Scan for the cell matching the given text and deliver its [x, y] coordinate at center. 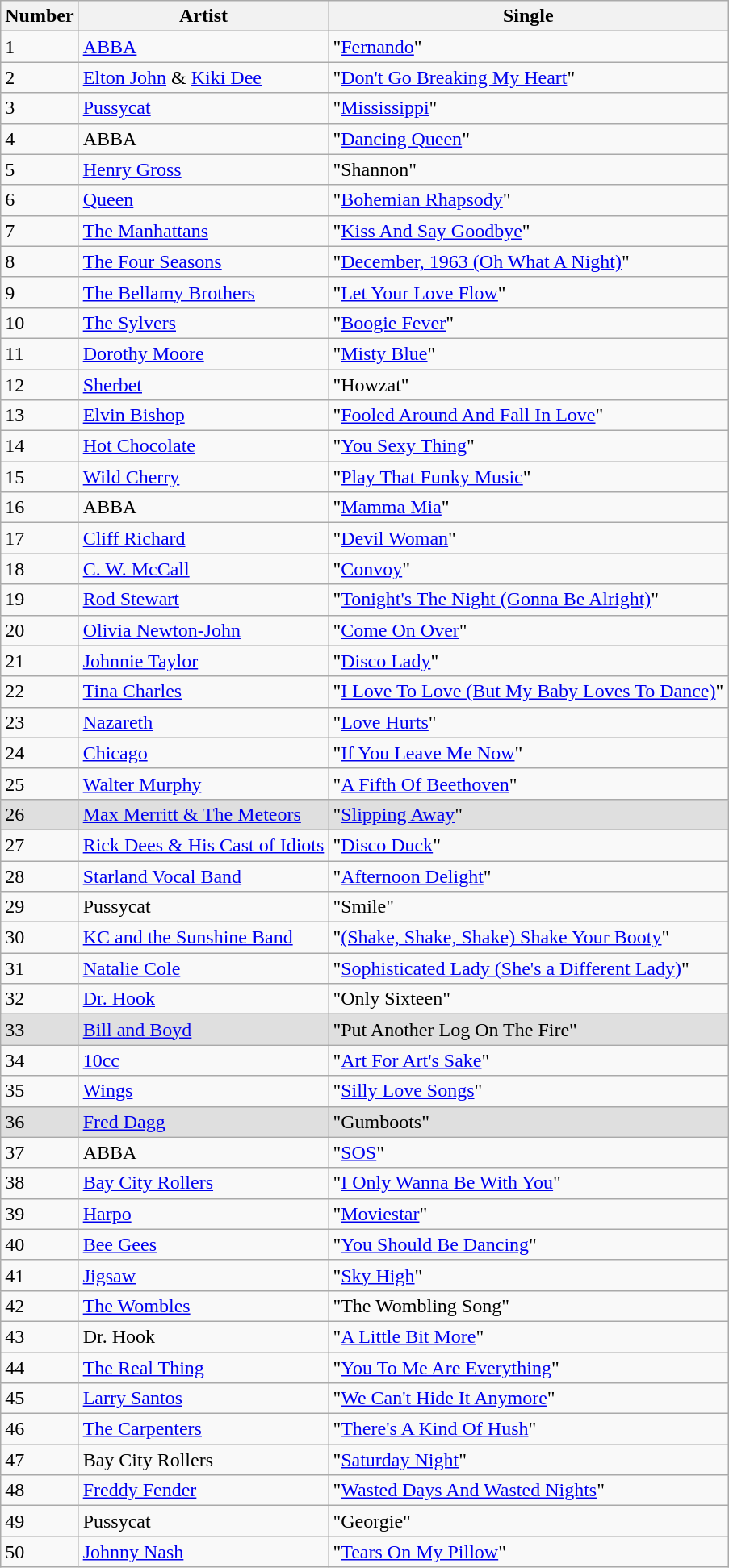
The Manhattans [203, 231]
13 [40, 416]
Nazareth [203, 722]
Bee Gees [203, 1244]
Olivia Newton-John [203, 630]
"Let Your Love Flow" [528, 292]
31 [40, 968]
"Come On Over" [528, 630]
"Wasted Days And Wasted Nights" [528, 1491]
Wild Cherry [203, 477]
"Convoy" [528, 569]
49 [40, 1521]
30 [40, 938]
Freddy Fender [203, 1491]
"Afternoon Delight" [528, 876]
Sherbet [203, 385]
"There's A Kind Of Hush" [528, 1429]
22 [40, 692]
The Sylvers [203, 323]
Jigsaw [203, 1275]
The Real Thing [203, 1368]
50 [40, 1552]
The Four Seasons [203, 261]
"Fernando" [528, 47]
Rod Stewart [203, 600]
"Slipping Away" [528, 814]
Henry Gross [203, 169]
4 [40, 139]
Wings [203, 1091]
Dorothy Moore [203, 353]
"Tears On My Pillow" [528, 1552]
The Wombles [203, 1306]
Walter Murphy [203, 784]
Harpo [203, 1214]
Natalie Cole [203, 968]
8 [40, 261]
46 [40, 1429]
9 [40, 292]
Chicago [203, 753]
47 [40, 1460]
"You Sexy Thing" [528, 446]
12 [40, 385]
Hot Chocolate [203, 446]
"December, 1963 (Oh What A Night)" [528, 261]
"Mamma Mia" [528, 508]
14 [40, 446]
37 [40, 1152]
"Tonight's The Night (Gonna Be Alright)" [528, 600]
"Misty Blue" [528, 353]
"Art For Art's Sake" [528, 1060]
Johnny Nash [203, 1552]
"I Love To Love (But My Baby Loves To Dance)" [528, 692]
C. W. McCall [203, 569]
"Dancing Queen" [528, 139]
"Devil Woman" [528, 538]
"Gumboots" [528, 1122]
5 [40, 169]
"Bohemian Rhapsody" [528, 200]
48 [40, 1491]
27 [40, 845]
40 [40, 1244]
42 [40, 1306]
19 [40, 600]
"Disco Duck" [528, 845]
35 [40, 1091]
"Saturday Night" [528, 1460]
"You To Me Are Everything" [528, 1368]
"(Shake, Shake, Shake) Shake Your Booty" [528, 938]
Elton John & Kiki Dee [203, 77]
"Mississippi" [528, 108]
"Disco Lady" [528, 661]
"Only Sixteen" [528, 999]
"Love Hurts" [528, 722]
"Play That Funky Music" [528, 477]
41 [40, 1275]
Max Merritt & The Meteors [203, 814]
20 [40, 630]
"Smile" [528, 907]
34 [40, 1060]
"Howzat" [528, 385]
23 [40, 722]
"SOS" [528, 1152]
17 [40, 538]
6 [40, 200]
39 [40, 1214]
"We Can't Hide It Anymore" [528, 1399]
24 [40, 753]
44 [40, 1368]
"Boogie Fever" [528, 323]
38 [40, 1183]
"Fooled Around And Fall In Love" [528, 416]
"A Fifth Of Beethoven" [528, 784]
Queen [203, 200]
Single [528, 16]
"Georgie" [528, 1521]
"Put Another Log On The Fire" [528, 1030]
2 [40, 77]
The Bellamy Brothers [203, 292]
7 [40, 231]
25 [40, 784]
18 [40, 569]
The Carpenters [203, 1429]
Cliff Richard [203, 538]
"Don't Go Breaking My Heart" [528, 77]
"The Wombling Song" [528, 1306]
"Moviestar" [528, 1214]
16 [40, 508]
"A Little Bit More" [528, 1336]
43 [40, 1336]
Number [40, 16]
Larry Santos [203, 1399]
Artist [203, 16]
10 [40, 323]
3 [40, 108]
Bill and Boyd [203, 1030]
15 [40, 477]
Fred Dagg [203, 1122]
"You Should Be Dancing" [528, 1244]
Elvin Bishop [203, 416]
21 [40, 661]
10cc [203, 1060]
"If You Leave Me Now" [528, 753]
45 [40, 1399]
"Kiss And Say Goodbye" [528, 231]
Starland Vocal Band [203, 876]
32 [40, 999]
KC and the Sunshine Band [203, 938]
"Silly Love Songs" [528, 1091]
"Sky High" [528, 1275]
28 [40, 876]
29 [40, 907]
Johnnie Taylor [203, 661]
1 [40, 47]
33 [40, 1030]
11 [40, 353]
36 [40, 1122]
Rick Dees & His Cast of Idiots [203, 845]
Tina Charles [203, 692]
26 [40, 814]
"Sophisticated Lady (She's a Different Lady)" [528, 968]
"I Only Wanna Be With You" [528, 1183]
"Shannon" [528, 169]
